Extract the (X, Y) coordinate from the center of the cell holding the provided text.  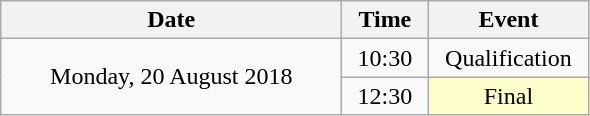
Date (172, 20)
10:30 (385, 58)
Event (508, 20)
Qualification (508, 58)
Final (508, 96)
Time (385, 20)
12:30 (385, 96)
Monday, 20 August 2018 (172, 77)
